For the text-containing cell, return its midpoint in [x, y] coordinate format. 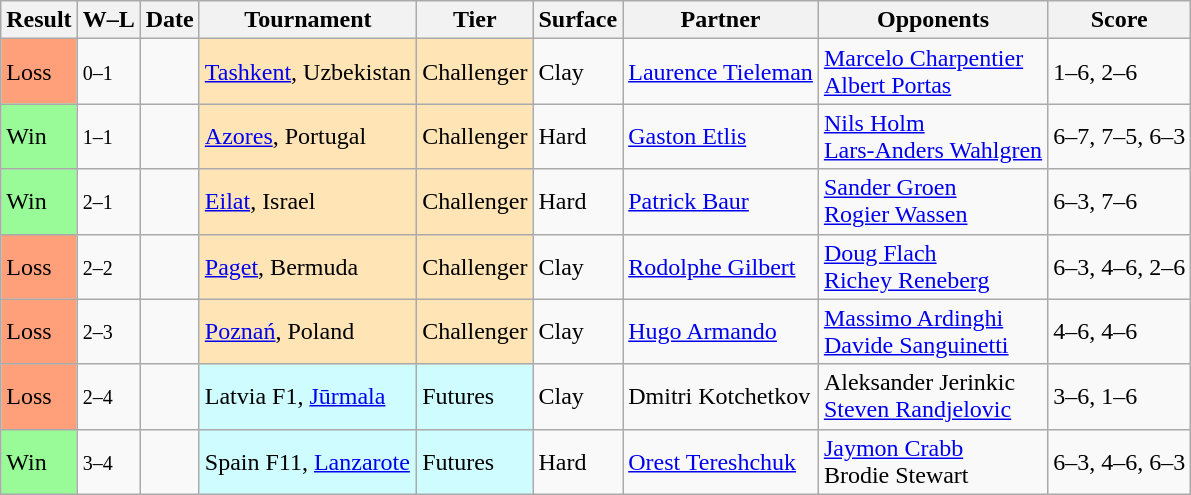
Azores, Portugal [308, 136]
Partner [721, 20]
Tournament [308, 20]
Score [1120, 20]
Hugo Armando [721, 332]
6–3, 4–6, 6–3 [1120, 462]
6–7, 7–5, 6–3 [1120, 136]
2–1 [108, 202]
Gaston Etlis [721, 136]
0–1 [108, 72]
Tashkent, Uzbekistan [308, 72]
Laurence Tieleman [721, 72]
Nils Holm Lars-Anders Wahlgren [932, 136]
6–3, 7–6 [1120, 202]
Jaymon Crabb Brodie Stewart [932, 462]
1–1 [108, 136]
6–3, 4–6, 2–6 [1120, 266]
Aleksander Jerinkic Steven Randjelovic [932, 396]
Opponents [932, 20]
Doug Flach Richey Reneberg [932, 266]
Sander Groen Rogier Wassen [932, 202]
Rodolphe Gilbert [721, 266]
3–6, 1–6 [1120, 396]
2–4 [108, 396]
Spain F11, Lanzarote [308, 462]
2–2 [108, 266]
3–4 [108, 462]
4–6, 4–6 [1120, 332]
Eilat, Israel [308, 202]
Surface [578, 20]
Marcelo Charpentier Albert Portas [932, 72]
Paget, Bermuda [308, 266]
2–3 [108, 332]
Massimo Ardinghi Davide Sanguinetti [932, 332]
Latvia F1, Jūrmala [308, 396]
Poznań, Poland [308, 332]
Orest Tereshchuk [721, 462]
Dmitri Kotchetkov [721, 396]
1–6, 2–6 [1120, 72]
W–L [108, 20]
Result [39, 20]
Tier [475, 20]
Patrick Baur [721, 202]
Date [170, 20]
